Extract the [x, y] coordinate from the center of the cell holding the provided text.  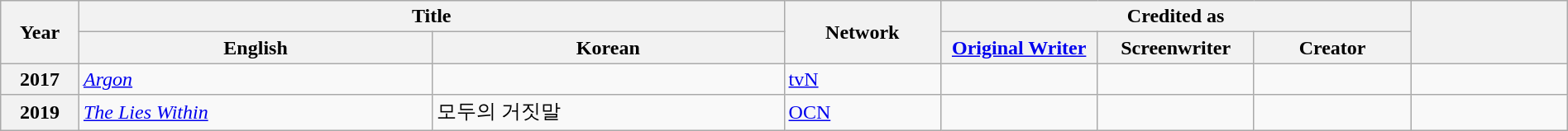
English [255, 48]
모두의 거짓말 [609, 112]
tvN [862, 79]
Year [40, 32]
Screenwriter [1176, 48]
2019 [40, 112]
Korean [609, 48]
Original Writer [1019, 48]
Argon [255, 79]
Network [862, 32]
Creator [1331, 48]
Credited as [1175, 16]
OCN [862, 112]
2017 [40, 79]
The Lies Within [255, 112]
Title [432, 16]
